Pinpoint the cell where the given text exists, returning its (X, Y) midpoint coordinate. 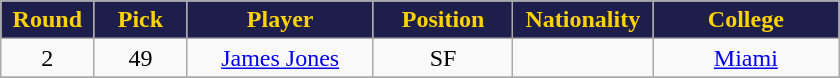
SF (443, 58)
Player (280, 20)
Position (443, 20)
College (746, 20)
49 (140, 58)
Miami (746, 58)
Nationality (583, 20)
Pick (140, 20)
2 (48, 58)
Round (48, 20)
James Jones (280, 58)
